Extract the [x, y] coordinate from the center of the cell holding the provided text.  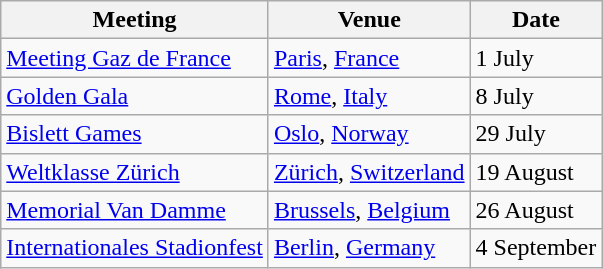
Bislett Games [135, 134]
Weltklasse Zürich [135, 172]
Berlin, Germany [369, 248]
Internationales Stadionfest [135, 248]
26 August [536, 210]
1 July [536, 58]
Paris, France [369, 58]
Meeting [135, 20]
Date [536, 20]
Golden Gala [135, 96]
Memorial Van Damme [135, 210]
8 July [536, 96]
Venue [369, 20]
Brussels, Belgium [369, 210]
19 August [536, 172]
Meeting Gaz de France [135, 58]
4 September [536, 248]
Rome, Italy [369, 96]
Oslo, Norway [369, 134]
29 July [536, 134]
Zürich, Switzerland [369, 172]
